Output the (X, Y) coordinate of the center of the cell containing the given text.  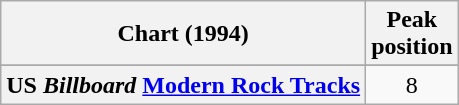
Peakposition (412, 34)
8 (412, 85)
Chart (1994) (184, 34)
US Billboard Modern Rock Tracks (184, 85)
